For the text-containing cell, return its midpoint in [X, Y] coordinate format. 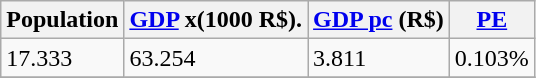
GDP x(1000 R$). [216, 20]
17.333 [62, 58]
3.811 [379, 58]
Population [62, 20]
63.254 [216, 58]
GDP pc (R$) [379, 20]
0.103% [492, 58]
PE [492, 20]
